Provide the [x, y] coordinate of the cell's center where the given text is located.  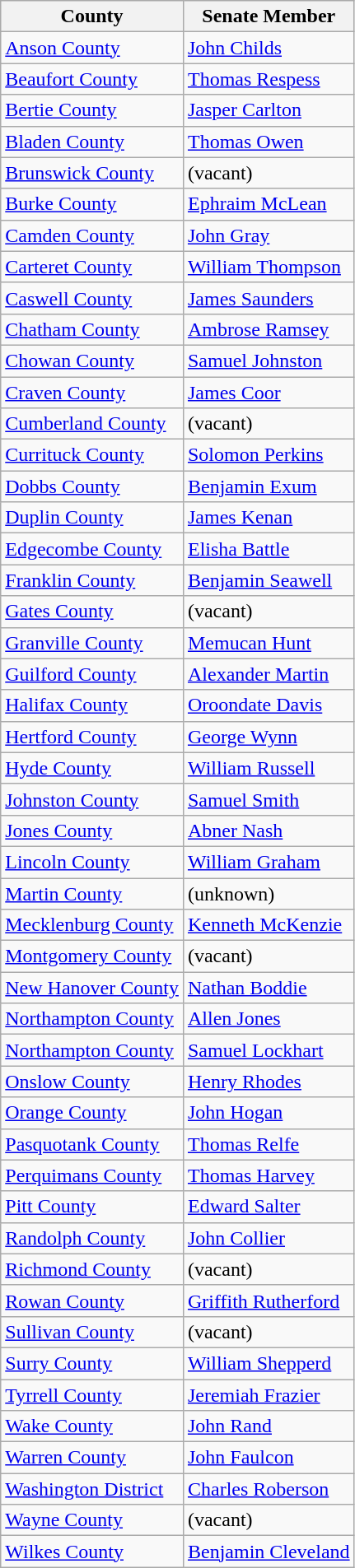
Orange County [92, 1113]
Warren County [92, 1458]
Thomas Owen [269, 142]
Sullivan County [92, 1332]
James Coor [269, 393]
Martin County [92, 893]
Allen Jones [269, 1019]
Tyrrell County [92, 1395]
Samuel Lockhart [269, 1050]
Charles Roberson [269, 1489]
Mecklenburg County [92, 925]
Washington District [92, 1489]
James Saunders [269, 298]
Bladen County [92, 142]
Gates County [92, 612]
John Hogan [269, 1113]
Henry Rhodes [269, 1082]
Memucan Hunt [269, 643]
John Rand [269, 1426]
Pasquotank County [92, 1144]
Burke County [92, 204]
John Childs [269, 48]
James Kenan [269, 518]
(unknown) [269, 893]
Duplin County [92, 518]
Johnston County [92, 799]
Ambrose Ramsey [269, 329]
Senate Member [269, 16]
Granville County [92, 643]
Nathan Boddie [269, 988]
Jeremiah Frazier [269, 1395]
New Hanover County [92, 988]
William Shepperd [269, 1363]
John Gray [269, 235]
Abner Nash [269, 831]
Solomon Perkins [269, 455]
Surry County [92, 1363]
Richmond County [92, 1269]
Lincoln County [92, 862]
Samuel Johnston [269, 361]
Currituck County [92, 455]
Montgomery County [92, 956]
Alexander Martin [269, 674]
Halifax County [92, 705]
Thomas Harvey [269, 1175]
Elisha Battle [269, 549]
Bertie County [92, 110]
Hyde County [92, 768]
Oroondate Davis [269, 705]
Benjamin Exum [269, 486]
Thomas Respess [269, 79]
Randolph County [92, 1238]
Edgecombe County [92, 549]
Cumberland County [92, 424]
Wilkes County [92, 1552]
William Russell [269, 768]
Edward Salter [269, 1207]
Perquimans County [92, 1175]
Thomas Relfe [269, 1144]
Franklin County [92, 580]
Benjamin Seawell [269, 580]
Guilford County [92, 674]
Samuel Smith [269, 799]
Beaufort County [92, 79]
Jasper Carlton [269, 110]
Anson County [92, 48]
Caswell County [92, 298]
George Wynn [269, 737]
Benjamin Cleveland [269, 1552]
William Graham [269, 862]
John Collier [269, 1238]
Ephraim McLean [269, 204]
Dobbs County [92, 486]
Brunswick County [92, 173]
Wayne County [92, 1520]
Craven County [92, 393]
Camden County [92, 235]
Hertford County [92, 737]
County [92, 16]
Wake County [92, 1426]
Onslow County [92, 1082]
Pitt County [92, 1207]
Griffith Rutherford [269, 1300]
Jones County [92, 831]
Rowan County [92, 1300]
Chatham County [92, 329]
Chowan County [92, 361]
Kenneth McKenzie [269, 925]
William Thompson [269, 267]
John Faulcon [269, 1458]
Carteret County [92, 267]
